Return (X, Y) of the center of cell containing provided text 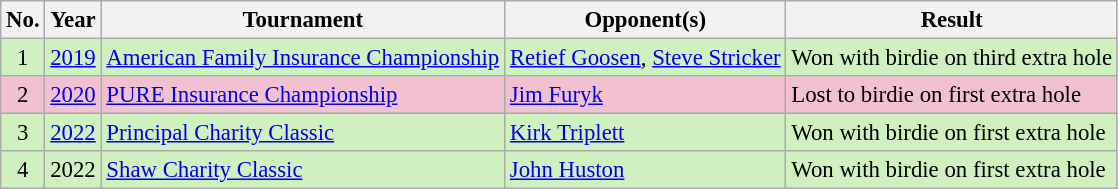
2019 (73, 58)
1 (23, 58)
No. (23, 20)
PURE Insurance Championship (303, 95)
Result (952, 20)
3 (23, 133)
Jim Furyk (646, 95)
Opponent(s) (646, 20)
John Huston (646, 170)
Retief Goosen, Steve Stricker (646, 58)
Lost to birdie on first extra hole (952, 95)
Shaw Charity Classic (303, 170)
Kirk Triplett (646, 133)
Won with birdie on third extra hole (952, 58)
4 (23, 170)
2 (23, 95)
American Family Insurance Championship (303, 58)
Principal Charity Classic (303, 133)
2020 (73, 95)
Tournament (303, 20)
Year (73, 20)
